Detect which cell encompasses the target text, then output its [X, Y] center coordinate. 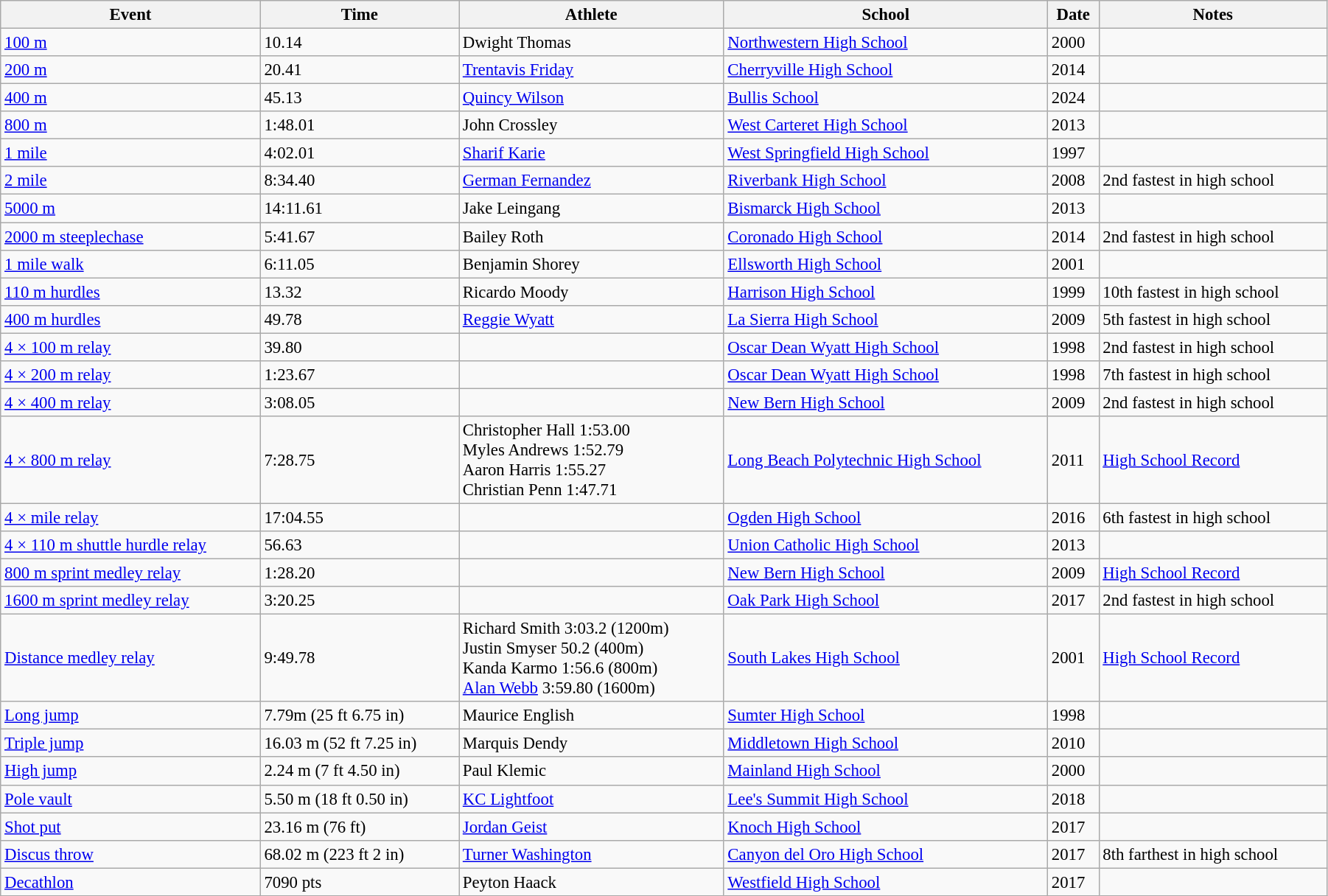
Distance medley relay [130, 659]
4 × mile relay [130, 517]
8th farthest in high school [1213, 854]
Bailey Roth [592, 237]
9:49.78 [360, 659]
1:28.20 [360, 573]
200 m [130, 70]
2016 [1073, 517]
2000 m steeplechase [130, 237]
100 m [130, 43]
7090 pts [360, 882]
10th fastest in high school [1213, 292]
Ellsworth High School [886, 264]
Westfield High School [886, 882]
Paul Klemic [592, 771]
Maurice English [592, 715]
Canyon del Oro High School [886, 854]
2008 [1073, 181]
Middletown High School [886, 743]
Richard Smith 3:03.2 (1200m) Justin Smyser 50.2 (400m) Kanda Karmo 1:56.6 (800m) Alan Webb 3:59.80 (1600m) [592, 659]
1:48.01 [360, 125]
5.50 m (18 ft 0.50 in) [360, 799]
2 mile [130, 181]
8:34.40 [360, 181]
Triple jump [130, 743]
5000 m [130, 209]
Christopher Hall 1:53.00 Myles Andrews 1:52.79 Aaron Harris 1:55.27 Christian Penn 1:47.71 [592, 460]
Benjamin Shorey [592, 264]
Long Beach Polytechnic High School [886, 460]
Harrison High School [886, 292]
3:20.25 [360, 601]
1 mile [130, 153]
23.16 m (76 ft) [360, 827]
16.03 m (52 ft 7.25 in) [360, 743]
South Lakes High School [886, 659]
Sharif Karie [592, 153]
Lee's Summit High School [886, 799]
4:02.01 [360, 153]
800 m sprint medley relay [130, 573]
2011 [1073, 460]
Sumter High School [886, 715]
20.41 [360, 70]
Quincy Wilson [592, 98]
Riverbank High School [886, 181]
KC Lightfoot [592, 799]
Jake Leingang [592, 209]
800 m [130, 125]
La Sierra High School [886, 319]
5th fastest in high school [1213, 319]
4 × 100 m relay [130, 347]
1999 [1073, 292]
Notes [1213, 15]
68.02 m (223 ft 2 in) [360, 854]
Marquis Dendy [592, 743]
1600 m sprint medley relay [130, 601]
39.80 [360, 347]
45.13 [360, 98]
Knoch High School [886, 827]
Mainland High School [886, 771]
Event [130, 15]
John Crossley [592, 125]
High jump [130, 771]
West Carteret High School [886, 125]
49.78 [360, 319]
Discus throw [130, 854]
Coronado High School [886, 237]
7:28.75 [360, 460]
4 × 400 m relay [130, 402]
1 mile walk [130, 264]
4 × 110 m shuttle hurdle relay [130, 545]
Date [1073, 15]
Ogden High School [886, 517]
Jordan Geist [592, 827]
2.24 m (7 ft 4.50 in) [360, 771]
2010 [1073, 743]
Long jump [130, 715]
Pole vault [130, 799]
56.63 [360, 545]
7th fastest in high school [1213, 375]
Northwestern High School [886, 43]
400 m [130, 98]
2018 [1073, 799]
400 m hurdles [130, 319]
3:08.05 [360, 402]
1:23.67 [360, 375]
14:11.61 [360, 209]
Union Catholic High School [886, 545]
Oak Park High School [886, 601]
110 m hurdles [130, 292]
6th fastest in high school [1213, 517]
Shot put [130, 827]
Reggie Wyatt [592, 319]
4 × 200 m relay [130, 375]
School [886, 15]
4 × 800 m relay [130, 460]
7.79m (25 ft 6.75 in) [360, 715]
Turner Washington [592, 854]
Ricardo Moody [592, 292]
Bullis School [886, 98]
Cherryville High School [886, 70]
17:04.55 [360, 517]
Bismarck High School [886, 209]
2024 [1073, 98]
1997 [1073, 153]
Trentavis Friday [592, 70]
German Fernandez [592, 181]
Dwight Thomas [592, 43]
Athlete [592, 15]
Peyton Haack [592, 882]
West Springfield High School [886, 153]
13.32 [360, 292]
5:41.67 [360, 237]
6:11.05 [360, 264]
10.14 [360, 43]
Decathlon [130, 882]
Time [360, 15]
